Pinpoint the cell where the given text exists, returning its [x, y] midpoint coordinate. 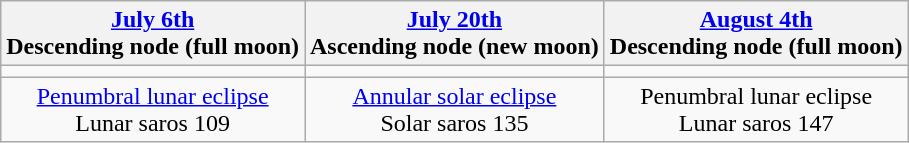
Penumbral lunar eclipseLunar saros 147 [756, 110]
August 4thDescending node (full moon) [756, 34]
July 6thDescending node (full moon) [153, 34]
July 20thAscending node (new moon) [454, 34]
Annular solar eclipseSolar saros 135 [454, 110]
Penumbral lunar eclipseLunar saros 109 [153, 110]
